Output the (X, Y) coordinate of the center of the cell containing the given text.  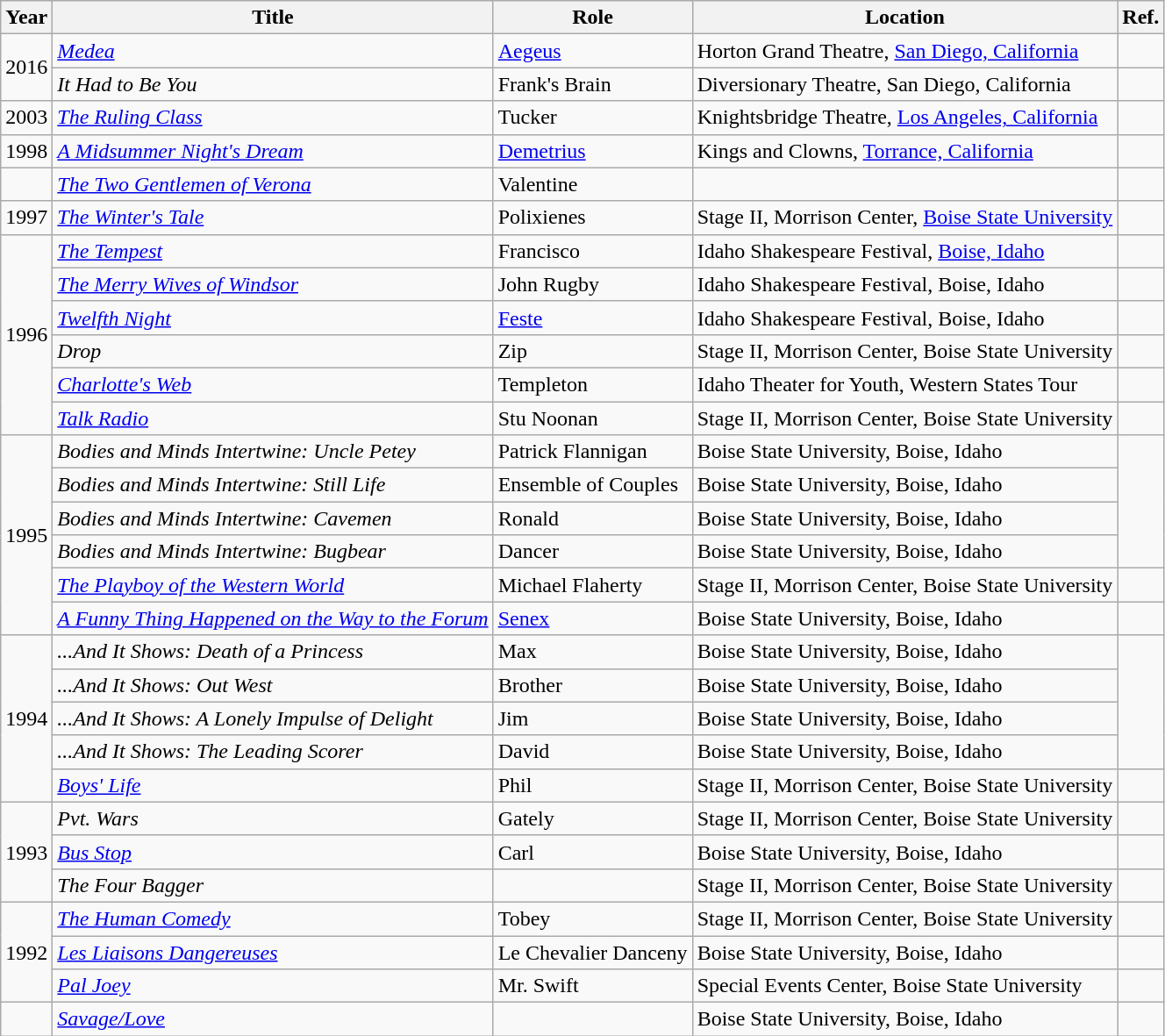
Pvt. Wars (273, 818)
Tobey (593, 918)
2003 (26, 118)
Le Chevalier Danceny (593, 952)
1993 (26, 852)
Brother (593, 685)
Bodies and Minds Intertwine: Bugbear (273, 552)
The Merry Wives of Windsor (273, 284)
Polixienes (593, 218)
The Four Bagger (273, 885)
It Had to Be You (273, 84)
Twelfth Night (273, 318)
A Midsummer Night's Dream (273, 151)
Drop (273, 351)
Francisco (593, 251)
Bodies and Minds Intertwine: Uncle Petey (273, 452)
Talk Radio (273, 418)
Valentine (593, 184)
Bodies and Minds Intertwine: Cavemen (273, 518)
1995 (26, 535)
1998 (26, 151)
Feste (593, 318)
Bodies and Minds Intertwine: Still Life (273, 485)
Carl (593, 852)
Pal Joey (273, 986)
Medea (273, 51)
Tucker (593, 118)
Charlotte's Web (273, 384)
Location (905, 18)
Patrick Flannigan (593, 452)
Ronald (593, 518)
Michael Flaherty (593, 585)
...And It Shows: A Lonely Impulse of Delight (273, 718)
John Rugby (593, 284)
Mr. Swift (593, 986)
Max (593, 652)
Ensemble of Couples (593, 485)
The Winter's Tale (273, 218)
Stu Noonan (593, 418)
A Funny Thing Happened on the Way to the Forum (273, 618)
Ref. (1140, 18)
Dancer (593, 552)
Idaho Theater for Youth, Western States Tour (905, 384)
Jim (593, 718)
Horton Grand Theatre, San Diego, California (905, 51)
The Two Gentlemen of Verona (273, 184)
Demetrius (593, 151)
Zip (593, 351)
Savage/Love (273, 1019)
1997 (26, 218)
...And It Shows: Out West (273, 685)
The Tempest (273, 251)
Aegeus (593, 51)
...And It Shows: Death of a Princess (273, 652)
Knightsbridge Theatre, Los Angeles, California (905, 118)
The Human Comedy (273, 918)
Senex (593, 618)
...And It Shows: The Leading Scorer (273, 752)
Kings and Clowns, Torrance, California (905, 151)
2016 (26, 68)
1992 (26, 952)
Year (26, 18)
Frank's Brain (593, 84)
Templeton (593, 384)
Title (273, 18)
Role (593, 18)
Diversionary Theatre, San Diego, California (905, 84)
1994 (26, 718)
Gately (593, 818)
David (593, 752)
Les Liaisons Dangereuses (273, 952)
Special Events Center, Boise State University (905, 986)
The Playboy of the Western World (273, 585)
1996 (26, 334)
Bus Stop (273, 852)
The Ruling Class (273, 118)
Phil (593, 785)
Boys' Life (273, 785)
